Pinpoint the cell where the given text exists, returning its [x, y] midpoint coordinate. 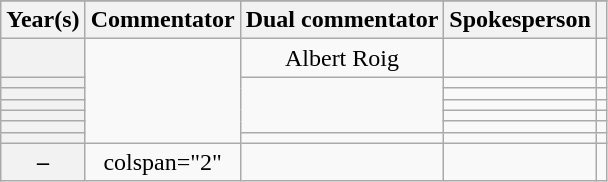
Commentator [162, 20]
Albert Roig [342, 58]
– [43, 162]
Spokesperson [520, 20]
Year(s) [43, 20]
Dual commentator [342, 20]
colspan="2" [162, 162]
